Extract the [x, y] coordinate from the center of the cell holding the provided text.  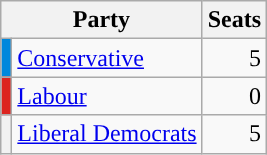
Party [102, 20]
0 [234, 96]
Seats [234, 20]
Labour [107, 96]
Liberal Democrats [107, 134]
Conservative [107, 58]
